Provide the [x, y] coordinate of the cell's center where the given text is located.  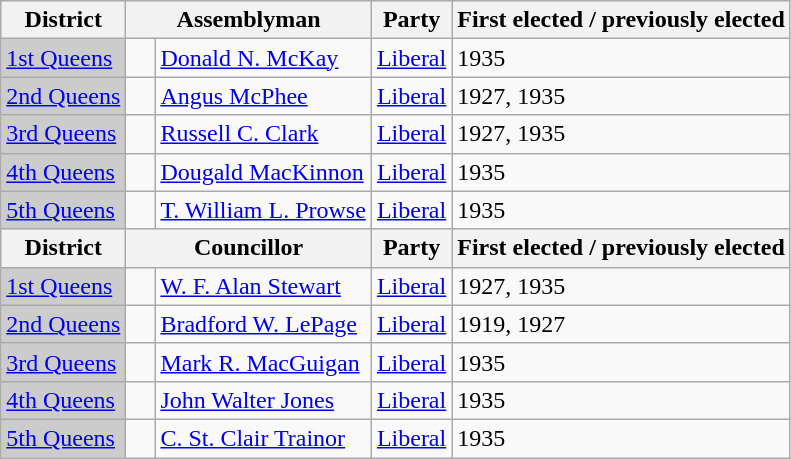
Mark R. MacGuigan [264, 362]
C. St. Clair Trainor [264, 438]
Councillor [249, 248]
Assemblyman [249, 20]
John Walter Jones [264, 400]
Bradford W. LePage [264, 324]
Russell C. Clark [264, 134]
Angus McPhee [264, 96]
Dougald MacKinnon [264, 172]
W. F. Alan Stewart [264, 286]
1919, 1927 [622, 324]
Donald N. McKay [264, 58]
T. William L. Prowse [264, 210]
